For the text-containing cell, return its midpoint in (X, Y) coordinate format. 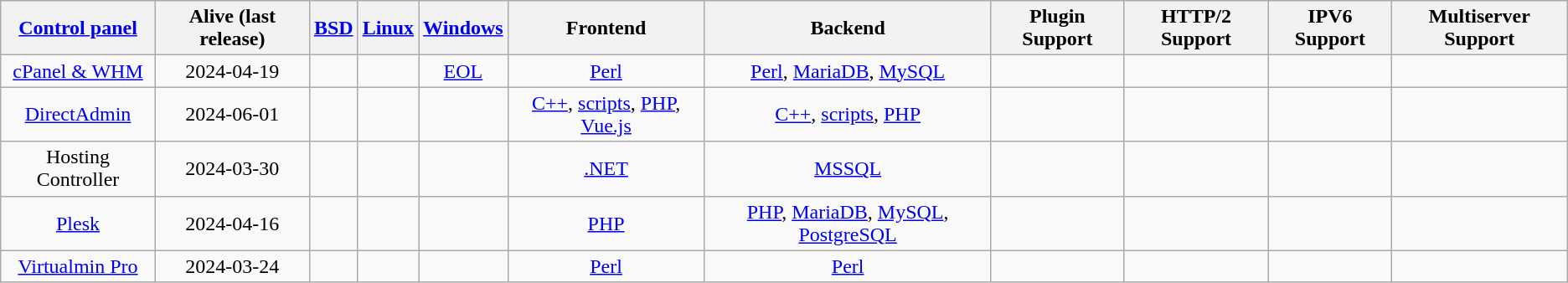
Backend (848, 28)
HTTP/2 Support (1196, 28)
DirectAdmin (79, 114)
2024-03-30 (232, 169)
PHP (606, 223)
2024-04-16 (232, 223)
Multiserver Support (1479, 28)
Hosting Controller (79, 169)
2024-03-24 (232, 266)
Frontend (606, 28)
MSSQL (848, 169)
BSD (333, 28)
Plesk (79, 223)
C++, scripts, PHP (848, 114)
Windows (464, 28)
Perl, MariaDB, MySQL (848, 71)
Linux (388, 28)
2024-04-19 (232, 71)
.NET (606, 169)
IPV6 Support (1330, 28)
EOL (464, 71)
Alive (last release) (232, 28)
cPanel & WHM (79, 71)
Virtualmin Pro (79, 266)
PHP, MariaDB, MySQL, PostgreSQL (848, 223)
Control panel (79, 28)
Plugin Support (1057, 28)
2024-06-01 (232, 114)
C++, scripts, PHP, Vue.js (606, 114)
